Provide the (x, y) coordinate of the cell's center where the given text is located.  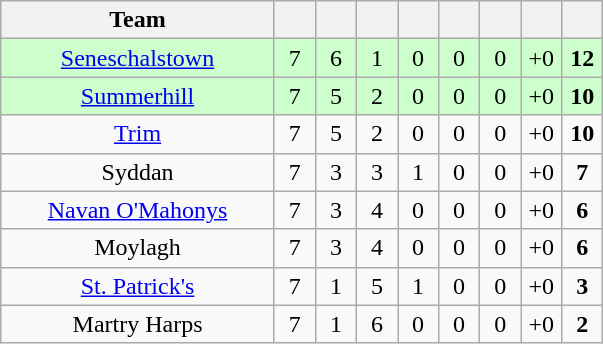
Moylagh (138, 248)
Team (138, 20)
12 (582, 58)
Seneschalstown (138, 58)
Martry Harps (138, 324)
Trim (138, 134)
Navan O'Mahonys (138, 210)
Summerhill (138, 96)
Syddan (138, 172)
St. Patrick's (138, 286)
